Pinpoint the cell where the given text exists, returning its [X, Y] midpoint coordinate. 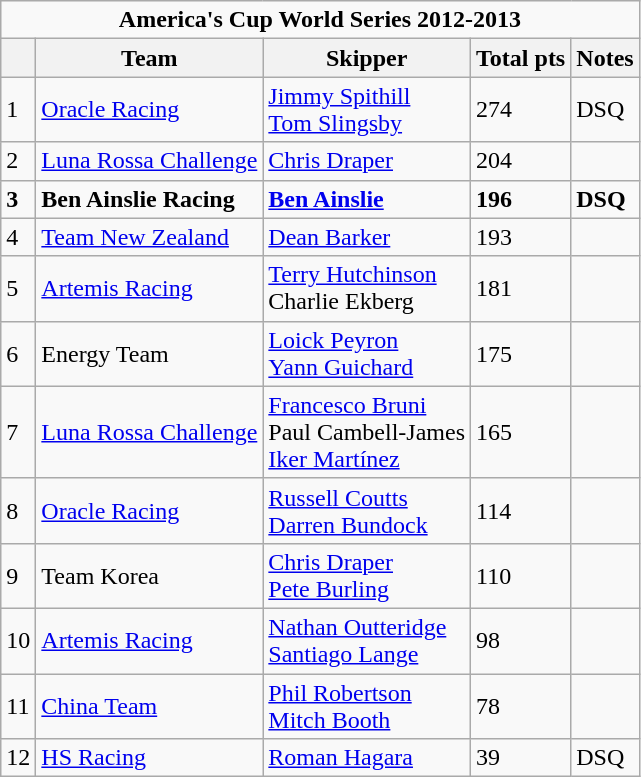
204 [521, 161]
7 [18, 432]
Jimmy Spithill Tom Slingsby [367, 110]
Energy Team [150, 354]
Total pts [521, 58]
12 [18, 758]
165 [521, 432]
Ben Ainslie [367, 199]
10 [18, 640]
Nathan Outteridge Santiago Lange [367, 640]
China Team [150, 706]
HS Racing [150, 758]
Ben Ainslie Racing [150, 199]
6 [18, 354]
Loick Peyron Yann Guichard [367, 354]
Dean Barker [367, 237]
Roman Hagara [367, 758]
Team Korea [150, 576]
110 [521, 576]
Notes [605, 58]
2 [18, 161]
9 [18, 576]
Skipper [367, 58]
Team [150, 58]
181 [521, 288]
193 [521, 237]
8 [18, 510]
Francesco Bruni Paul Cambell-James Iker Martínez [367, 432]
Chris Draper Pete Burling [367, 576]
Chris Draper [367, 161]
Russell Coutts Darren Bundock [367, 510]
175 [521, 354]
11 [18, 706]
America's Cup World Series 2012-2013 [320, 20]
1 [18, 110]
Terry Hutchinson Charlie Ekberg [367, 288]
3 [18, 199]
98 [521, 640]
Team New Zealand [150, 237]
4 [18, 237]
78 [521, 706]
114 [521, 510]
Phil Robertson Mitch Booth [367, 706]
5 [18, 288]
196 [521, 199]
39 [521, 758]
274 [521, 110]
